Extract the [x, y] coordinate from the center of the cell holding the provided text.  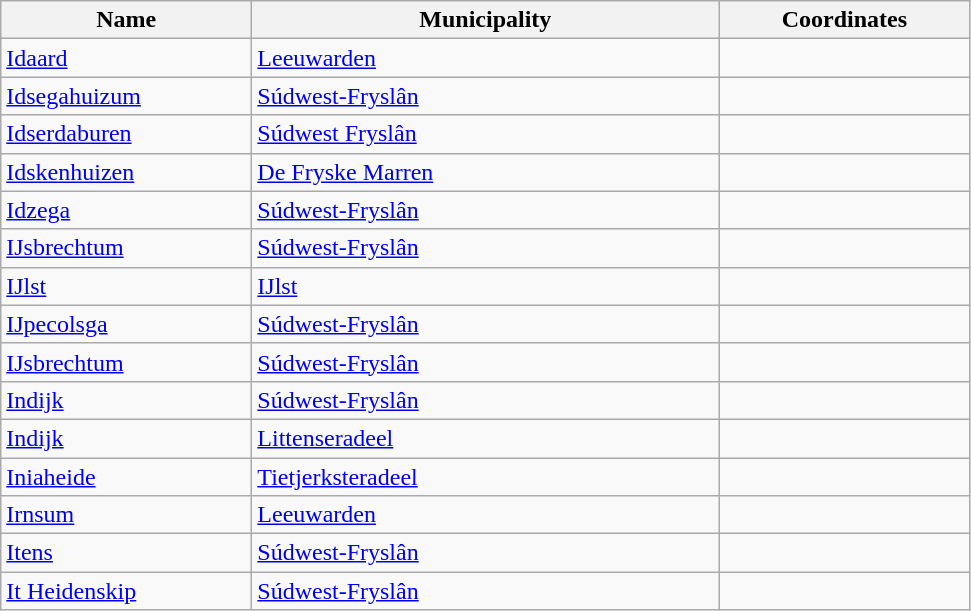
Idaard [126, 58]
Idserdaburen [126, 134]
Idskenhuizen [126, 172]
Coordinates [844, 20]
It Heidenskip [126, 591]
Itens [126, 553]
Irnsum [126, 515]
Idzega [126, 210]
Iniaheide [126, 477]
Tietjerksteradeel [486, 477]
Name [126, 20]
Littenseradeel [486, 438]
Súdwest Fryslân [486, 134]
Idsegahuizum [126, 96]
Municipality [486, 20]
IJpecolsga [126, 324]
De Fryske Marren [486, 172]
